Capture the cell that displays the provided text and extract its (x, y) central coordinate. 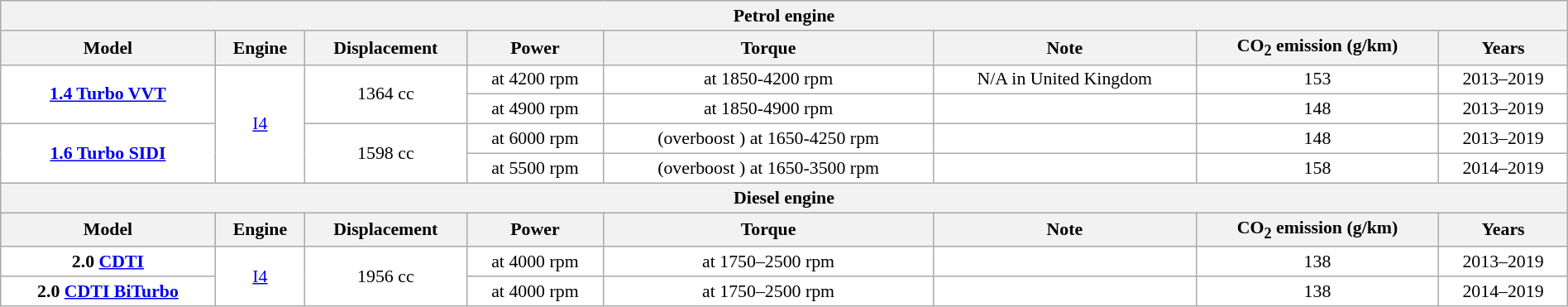
2.0 CDTI BiTurbo (108, 290)
(overboost ) at 1650-4250 rpm (769, 138)
158 (1317, 168)
Petrol engine (784, 15)
153 (1317, 79)
at 4900 rpm (535, 108)
2.0 CDTI (108, 261)
1364 cc (385, 94)
1.4 Turbo VVT (108, 94)
at 1850-4200 rpm (769, 79)
at 5500 rpm (535, 168)
N/A in United Kingdom (1064, 79)
at 1850-4900 rpm (769, 108)
(overboost ) at 1650-3500 rpm (769, 168)
1956 cc (385, 276)
at 6000 rpm (535, 138)
1598 cc (385, 152)
Diesel engine (784, 197)
at 4200 rpm (535, 79)
1.6 Turbo SIDI (108, 152)
